Provide the (X, Y) coordinate of the cell's center where the given text is located.  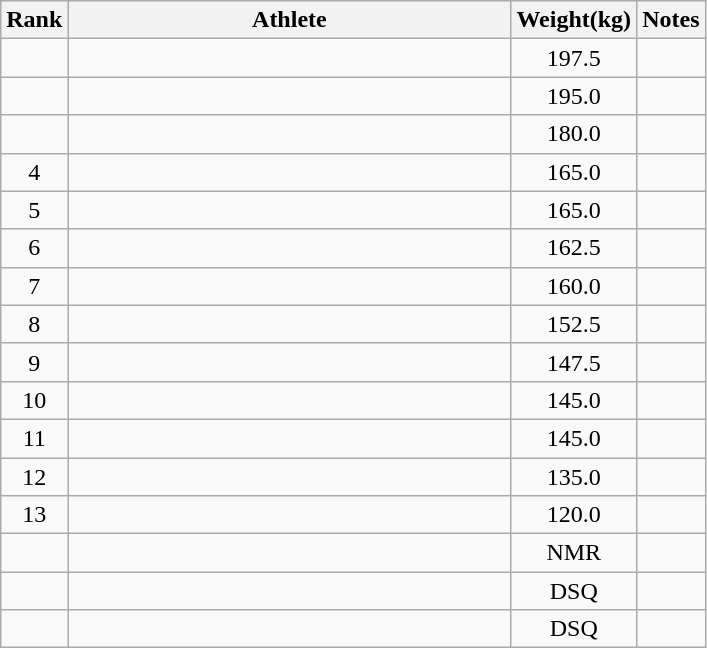
NMR (574, 553)
11 (34, 438)
120.0 (574, 515)
195.0 (574, 96)
6 (34, 248)
180.0 (574, 134)
12 (34, 477)
160.0 (574, 286)
135.0 (574, 477)
Notes (671, 20)
152.5 (574, 324)
8 (34, 324)
10 (34, 400)
5 (34, 210)
147.5 (574, 362)
Weight(kg) (574, 20)
197.5 (574, 58)
9 (34, 362)
162.5 (574, 248)
Athlete (290, 20)
4 (34, 172)
13 (34, 515)
Rank (34, 20)
7 (34, 286)
